Determine the (X, Y) coordinate at the center of the cell enclosing the given text.  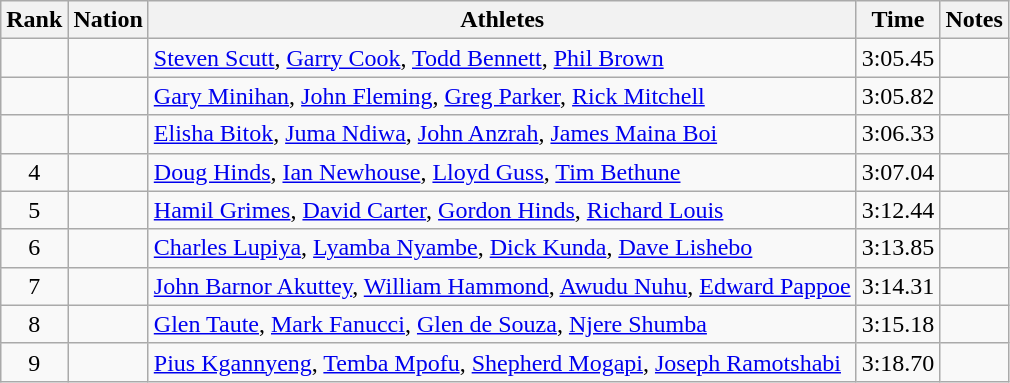
Glen Taute, Mark Fanucci, Glen de Souza, Njere Shumba (502, 324)
Gary Minihan, John Fleming, Greg Parker, Rick Mitchell (502, 96)
3:14.31 (898, 286)
Charles Lupiya, Lyamba Nyambe, Dick Kunda, Dave Lishebo (502, 248)
8 (34, 324)
3:06.33 (898, 134)
Hamil Grimes, David Carter, Gordon Hinds, Richard Louis (502, 210)
3:13.85 (898, 248)
5 (34, 210)
Elisha Bitok, Juma Ndiwa, John Anzrah, James Maina Boi (502, 134)
3:05.82 (898, 96)
Doug Hinds, Ian Newhouse, Lloyd Guss, Tim Bethune (502, 172)
9 (34, 362)
Pius Kgannyeng, Temba Mpofu, Shepherd Mogapi, Joseph Ramotshabi (502, 362)
Athletes (502, 20)
6 (34, 248)
7 (34, 286)
3:05.45 (898, 58)
3:07.04 (898, 172)
Rank (34, 20)
Nation (108, 20)
3:18.70 (898, 362)
3:12.44 (898, 210)
Notes (974, 20)
John Barnor Akuttey, William Hammond, Awudu Nuhu, Edward Pappoe (502, 286)
Time (898, 20)
4 (34, 172)
3:15.18 (898, 324)
Steven Scutt, Garry Cook, Todd Bennett, Phil Brown (502, 58)
